Provide the [x, y] coordinate of the cell's center where the given text is located.  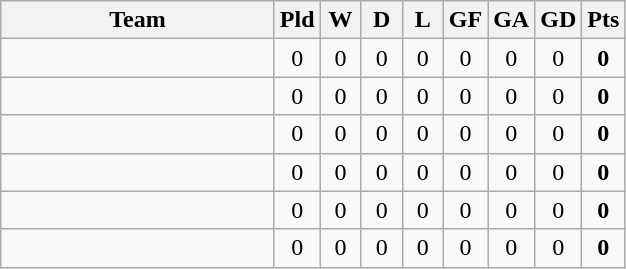
L [422, 20]
D [382, 20]
Team [138, 20]
Pts [604, 20]
W [340, 20]
GD [558, 20]
GA [512, 20]
Pld [297, 20]
GF [465, 20]
